Scan for the cell matching the given text and deliver its (X, Y) coordinate at center. 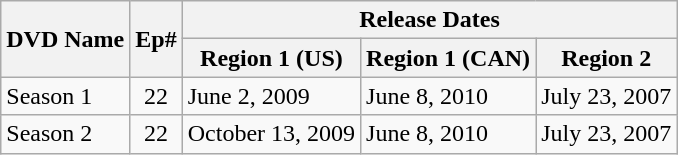
Region 2 (606, 58)
Release Dates (429, 20)
Season 2 (66, 134)
October 13, 2009 (271, 134)
Region 1 (US) (271, 58)
Season 1 (66, 96)
Region 1 (CAN) (448, 58)
DVD Name (66, 39)
June 2, 2009 (271, 96)
Ep# (156, 39)
